Locate the cell with the specified text and output its [X, Y] center coordinate. 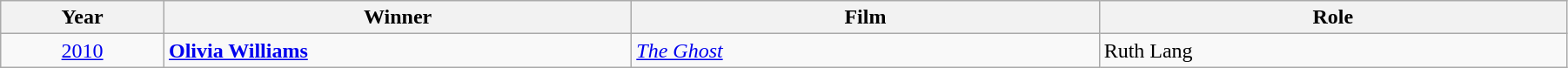
The Ghost [865, 51]
Ruth Lang [1333, 51]
Winner [397, 17]
Olivia Williams [397, 51]
2010 [83, 51]
Role [1333, 17]
Year [83, 17]
Film [865, 17]
